Extract the (X, Y) coordinate from the center of the cell holding the provided text.  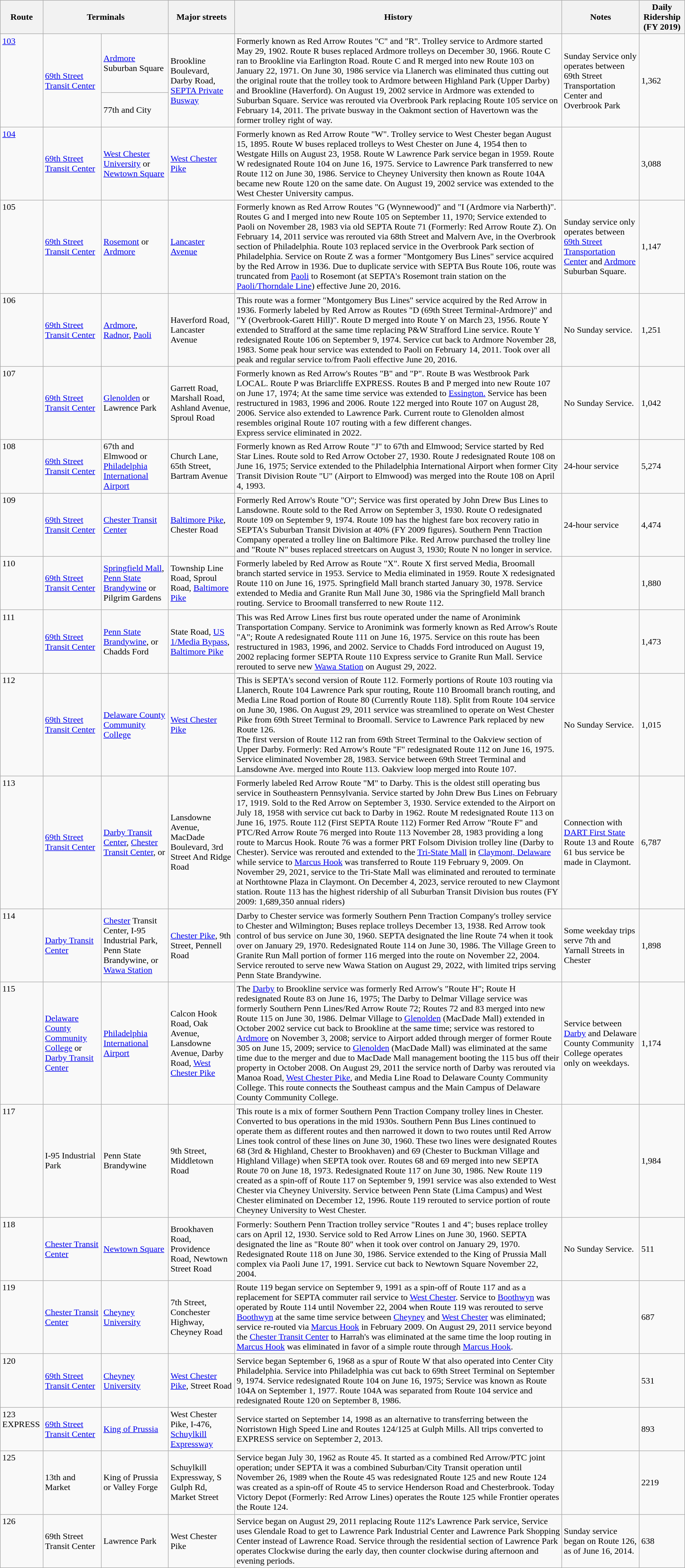
13th and Market (72, 1482)
Ardmore, Radnor, Paoli (135, 330)
1,898 (662, 945)
9th Street, Middletown Road (201, 1161)
111 (22, 641)
Chester Pike, 9th Street, Pennell Road (201, 945)
114 (22, 945)
Philadelphia International Airport (135, 1043)
State Road, US 1/Media Bypass, Baltimore Pike (201, 641)
Lawrence Park (135, 1541)
893 (662, 1429)
118 (22, 1249)
Delaware County Community College or Darby Transit Center (72, 1043)
1,251 (662, 330)
Brookhaven Road, Providence Road, Newtown Street Road (201, 1249)
King of Prussia or Valley Forge (135, 1482)
120 (22, 1381)
Penn State Brandywine (135, 1161)
109 (22, 525)
Garrett Road, Marshall Road, Ashland Avenue, Sproul Road (201, 403)
3,088 (662, 164)
1,473 (662, 641)
Connection with DART First State Route 13 and Route 61 bus service be made in Claymont. (601, 842)
Route (22, 17)
West Chester University or Newtown Square (135, 164)
Notes (601, 17)
Daily Ridership (FY 2019) (662, 17)
West Chester Pike, I-476, Schuylkill Expressway (201, 1429)
1,015 (662, 725)
103 (22, 81)
1,147 (662, 247)
Ardmore Suburban Square (135, 63)
Lansdowne Avenue, MacDade Boulevard, 3rd Street And Ridge Road (201, 842)
Darby Transit Center (72, 945)
Schuylkill Expressway, S Gulph Rd, Market Street (201, 1482)
105 (22, 247)
Springfield Mall, Penn State Brandywine or Pilgrim Gardens (135, 583)
5,274 (662, 466)
Sunday Service only operates between 69th Street Transportation Center and Overbrook Park (601, 81)
Darby Transit Center, Chester Transit Center, or (135, 842)
115 (22, 1043)
4,474 (662, 525)
Rosemont or Ardmore (135, 247)
126 (22, 1541)
107 (22, 403)
110 (22, 583)
No Sunday service. (601, 330)
Penn State Brandywine, or Chadds Ford (135, 641)
King of Prussia (135, 1429)
Sunday service only operates between 69th Street Transportation Center and Ardmore Suburban Square. (601, 247)
West Chester Pike, Street Road (201, 1381)
108 (22, 466)
I-95 Industrial Park (72, 1161)
123 EXPRESS (22, 1429)
Terminals (105, 17)
113 (22, 842)
2219 (662, 1482)
Sunday service began on Route 126, as of June 16, 2014. (601, 1541)
Service between Darby and Delaware County Community College operates only on weekdays. (601, 1043)
Church Lane, 65th Street, Bartram Avenue (201, 466)
531 (662, 1381)
77th and City (135, 110)
1,362 (662, 81)
Township Line Road, Sproul Road, Baltimore Pike (201, 583)
687 (662, 1317)
Lancaster Avenue (201, 247)
1,984 (662, 1161)
119 (22, 1317)
106 (22, 330)
6,787 (662, 842)
67th and Elmwood or Philadelphia International Airport (135, 466)
7th Street, Conchester Highway, Cheyney Road (201, 1317)
638 (662, 1541)
Glenolden or Lawrence Park (135, 403)
Delaware County Community College (135, 725)
Newtown Square (135, 1249)
1,174 (662, 1043)
1,042 (662, 403)
Brookline Boulevard, Darby Road, SEPTA Private Busway (201, 81)
112 (22, 725)
117 (22, 1161)
Baltimore Pike, Chester Road (201, 525)
History (398, 17)
511 (662, 1249)
Major streets (201, 17)
Some weekday trips serve 7th and Yarnall Streets in Chester (601, 945)
125 (22, 1482)
Chester Transit Center, I-95 Industrial Park, Penn State Brandywine, or Wawa Station (135, 945)
104 (22, 164)
Calcon Hook Road, Oak Avenue, Lansdowne Avenue, Darby Road, West Chester Pike (201, 1043)
Haverford Road, Lancaster Avenue (201, 330)
1,880 (662, 583)
